Pinpoint the cell where the given text exists, returning its (x, y) midpoint coordinate. 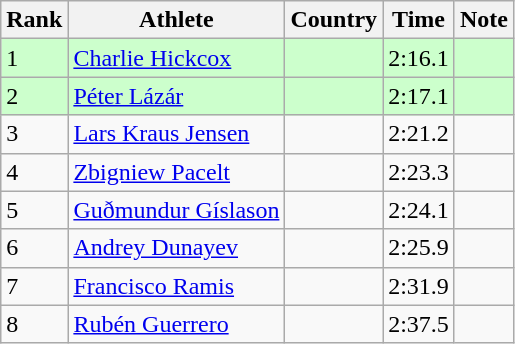
Note (484, 20)
Lars Kraus Jensen (176, 134)
Rubén Guerrero (176, 324)
3 (34, 134)
Rank (34, 20)
2:37.5 (419, 324)
Andrey Dunayev (176, 248)
Guðmundur Gíslason (176, 210)
2:31.9 (419, 286)
6 (34, 248)
Francisco Ramis (176, 286)
Time (419, 20)
7 (34, 286)
Zbigniew Pacelt (176, 172)
2 (34, 96)
1 (34, 58)
8 (34, 324)
2:23.3 (419, 172)
2:25.9 (419, 248)
2:21.2 (419, 134)
Charlie Hickcox (176, 58)
5 (34, 210)
4 (34, 172)
2:24.1 (419, 210)
Athlete (176, 20)
Country (334, 20)
2:17.1 (419, 96)
2:16.1 (419, 58)
Péter Lázár (176, 96)
